Detect which cell encompasses the target text, then output its (x, y) center coordinate. 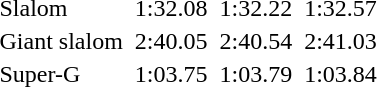
2:40.05 (171, 41)
2:40.54 (256, 41)
